Capture the cell that displays the provided text and extract its (x, y) central coordinate. 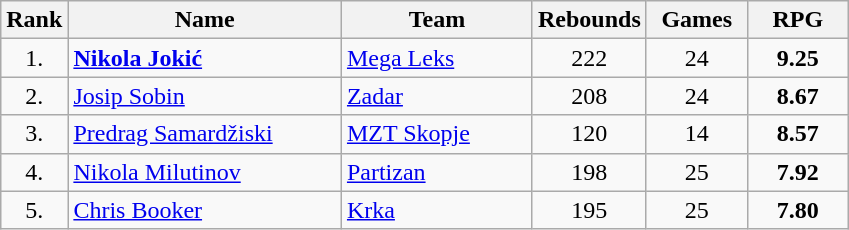
7.92 (798, 172)
Krka (436, 210)
Rank (34, 20)
Rebounds (589, 20)
Josip Sobin (205, 96)
5. (34, 210)
Nikola Jokić (205, 58)
2. (34, 96)
Team (436, 20)
3. (34, 134)
120 (589, 134)
Name (205, 20)
RPG (798, 20)
Nikola Milutinov (205, 172)
Predrag Samardžiski (205, 134)
198 (589, 172)
208 (589, 96)
Games (696, 20)
8.57 (798, 134)
Mega Leks (436, 58)
195 (589, 210)
14 (696, 134)
Partizan (436, 172)
9.25 (798, 58)
Zadar (436, 96)
MZT Skopje (436, 134)
8.67 (798, 96)
7.80 (798, 210)
4. (34, 172)
1. (34, 58)
Chris Booker (205, 210)
222 (589, 58)
